Detect which cell encompasses the target text, then output its [x, y] center coordinate. 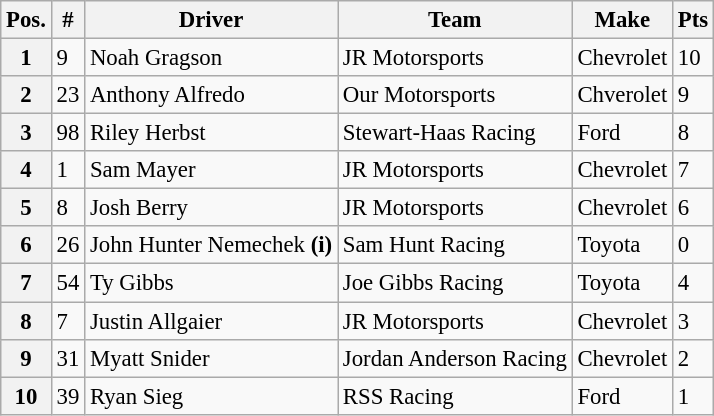
Noah Gragson [212, 58]
Our Motorsports [456, 95]
# [68, 20]
31 [68, 358]
Riley Herbst [212, 133]
Josh Berry [212, 208]
RSS Racing [456, 396]
Stewart-Haas Racing [456, 133]
Pts [694, 20]
Chverolet [622, 95]
54 [68, 283]
Pos. [26, 20]
Team [456, 20]
39 [68, 396]
26 [68, 245]
Driver [212, 20]
Sam Hunt Racing [456, 245]
0 [694, 245]
Make [622, 20]
5 [26, 208]
Myatt Snider [212, 358]
Anthony Alfredo [212, 95]
Jordan Anderson Racing [456, 358]
Ty Gibbs [212, 283]
Ryan Sieg [212, 396]
23 [68, 95]
Justin Allgaier [212, 321]
Joe Gibbs Racing [456, 283]
Sam Mayer [212, 170]
98 [68, 133]
John Hunter Nemechek (i) [212, 245]
